Provide the (X, Y) coordinate of the cell's center where the given text is located.  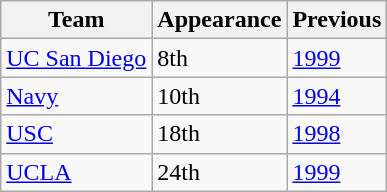
Previous (337, 20)
1994 (337, 96)
18th (220, 134)
8th (220, 58)
24th (220, 172)
Team (76, 20)
10th (220, 96)
Navy (76, 96)
UCLA (76, 172)
UC San Diego (76, 58)
Appearance (220, 20)
USC (76, 134)
1998 (337, 134)
